Extract the (X, Y) coordinate from the center of the cell holding the provided text.  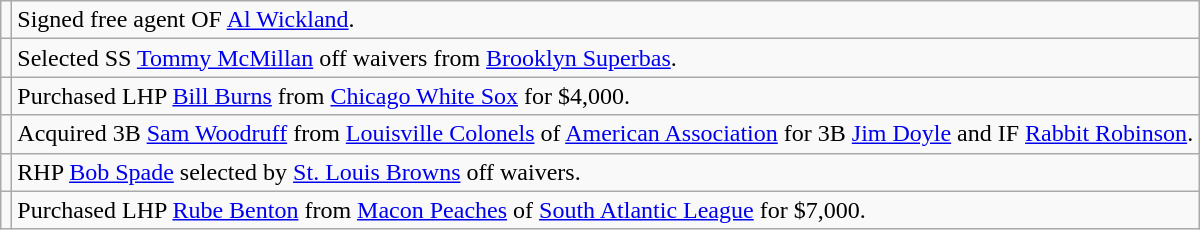
Purchased LHP Rube Benton from Macon Peaches of South Atlantic League for $7,000. (606, 210)
Selected SS Tommy McMillan off waivers from Brooklyn Superbas. (606, 58)
Purchased LHP Bill Burns from Chicago White Sox for $4,000. (606, 96)
Signed free agent OF Al Wickland. (606, 20)
Acquired 3B Sam Woodruff from Louisville Colonels of American Association for 3B Jim Doyle and IF Rabbit Robinson. (606, 134)
RHP Bob Spade selected by St. Louis Browns off waivers. (606, 172)
